Pinpoint the cell where the given text exists, returning its [x, y] midpoint coordinate. 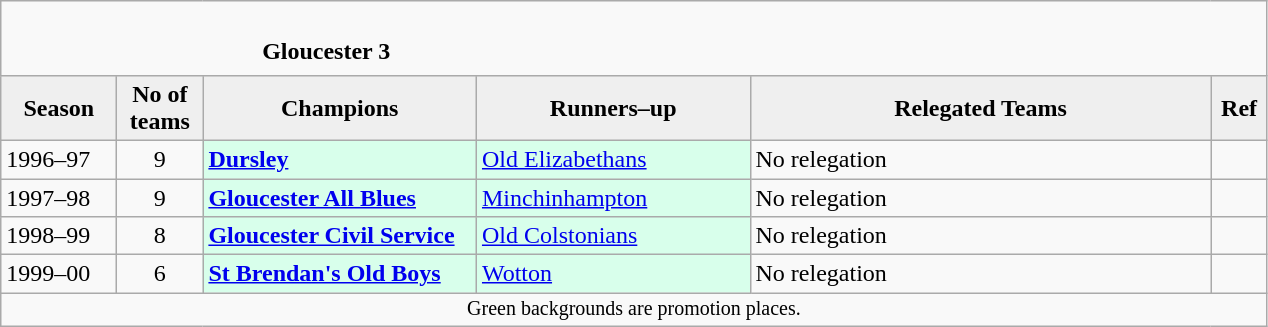
1997–98 [59, 197]
Minchinhampton [613, 197]
Runners–up [613, 108]
Gloucester Civil Service [340, 236]
Gloucester All Blues [340, 197]
Dursley [340, 159]
Old Colstonians [613, 236]
6 [160, 274]
1998–99 [59, 236]
8 [160, 236]
1999–00 [59, 274]
No of teams [160, 108]
Old Elizabethans [613, 159]
Green backgrounds are promotion places. [634, 310]
1996–97 [59, 159]
Champions [340, 108]
Season [59, 108]
Wotton [613, 274]
Relegated Teams [980, 108]
St Brendan's Old Boys [340, 274]
Ref [1239, 108]
